Find where the given text appears and provide that cell's center as [X, Y] coordinate. 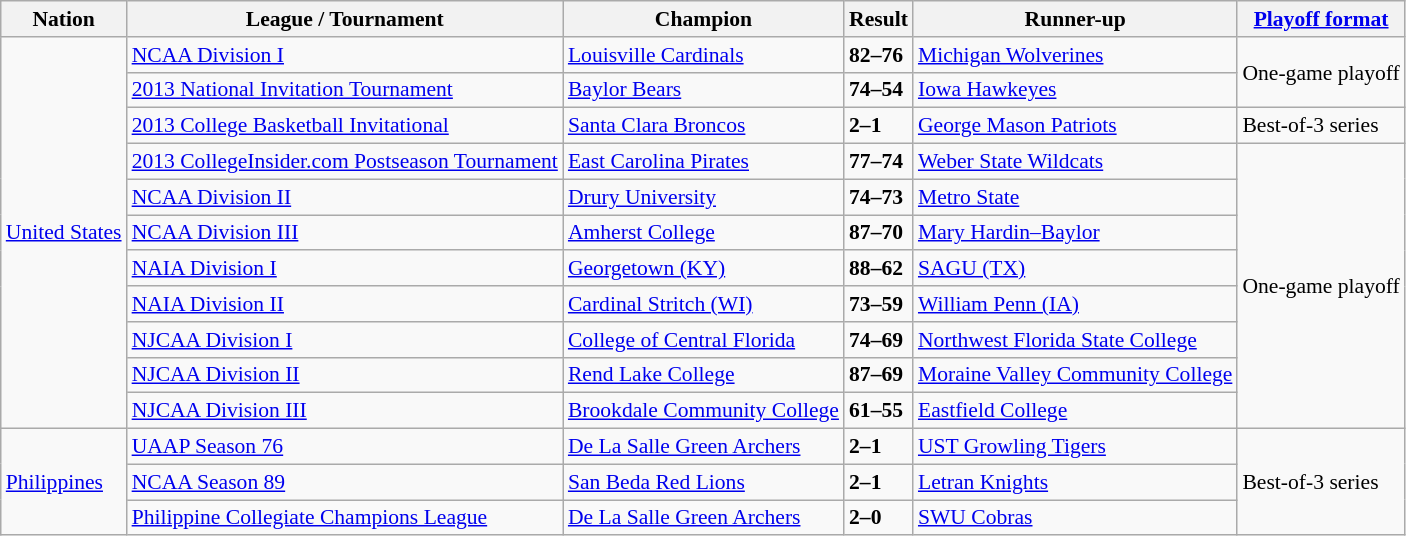
UAAP Season 76 [345, 447]
NAIA Division II [345, 304]
Playoff format [1320, 19]
East Carolina Pirates [704, 162]
74–69 [878, 340]
William Penn (IA) [1075, 304]
League / Tournament [345, 19]
Brookdale Community College [704, 411]
NCAA Division III [345, 233]
2013 College Basketball Invitational [345, 126]
Nation [64, 19]
Iowa Hawkeyes [1075, 90]
NJCAA Division III [345, 411]
Eastfield College [1075, 411]
NJCAA Division I [345, 340]
Baylor Bears [704, 90]
NCAA Division I [345, 55]
Result [878, 19]
Louisville Cardinals [704, 55]
88–62 [878, 269]
United States [64, 233]
74–73 [878, 197]
87–69 [878, 375]
Georgetown (KY) [704, 269]
NCAA Season 89 [345, 482]
2013 CollegeInsider.com Postseason Tournament [345, 162]
Champion [704, 19]
SAGU (TX) [1075, 269]
San Beda Red Lions [704, 482]
NAIA Division I [345, 269]
74–54 [878, 90]
Rend Lake College [704, 375]
UST Growling Tigers [1075, 447]
Runner-up [1075, 19]
61–55 [878, 411]
2–0 [878, 518]
Mary Hardin–Baylor [1075, 233]
Michigan Wolverines [1075, 55]
Amherst College [704, 233]
Drury University [704, 197]
Letran Knights [1075, 482]
Santa Clara Broncos [704, 126]
Northwest Florida State College [1075, 340]
Moraine Valley Community College [1075, 375]
77–74 [878, 162]
SWU Cobras [1075, 518]
Philippine Collegiate Champions League [345, 518]
George Mason Patriots [1075, 126]
NCAA Division II [345, 197]
Cardinal Stritch (WI) [704, 304]
College of Central Florida [704, 340]
73–59 [878, 304]
87–70 [878, 233]
2013 National Invitation Tournament [345, 90]
Weber State Wildcats [1075, 162]
Philippines [64, 482]
82–76 [878, 55]
Metro State [1075, 197]
NJCAA Division II [345, 375]
